Return the [x, y] coordinate for the center point of the cell that contains the specified text.  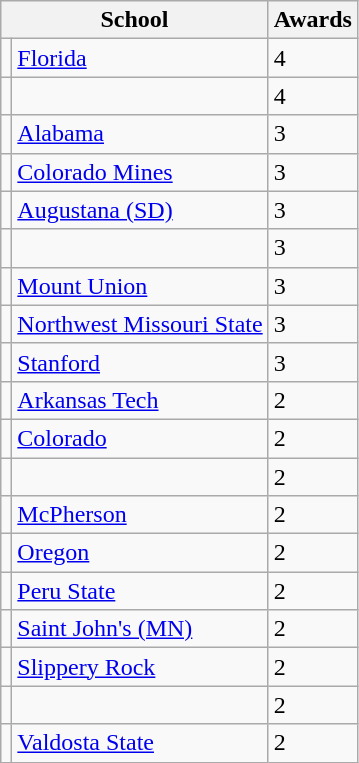
Arkansas Tech [140, 400]
Valdosta State [140, 743]
Peru State [140, 591]
Augustana (SD) [140, 210]
Saint John's (MN) [140, 629]
Alabama [140, 134]
Slippery Rock [140, 667]
Mount Union [140, 286]
Oregon [140, 553]
Northwest Missouri State [140, 324]
Awards [312, 20]
Colorado [140, 438]
Florida [140, 58]
McPherson [140, 515]
School [134, 20]
Colorado Mines [140, 172]
Stanford [140, 362]
